Capture the cell that displays the provided text and extract its [x, y] central coordinate. 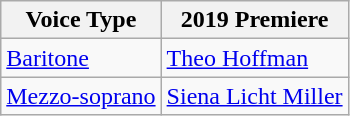
2019 Premiere [254, 20]
Voice Type [81, 20]
Theo Hoffman [254, 58]
Baritone [81, 58]
Mezzo-soprano [81, 96]
Siena Licht Miller [254, 96]
